Identify which cell holds the provided text, then report its [X, Y] central coordinate. 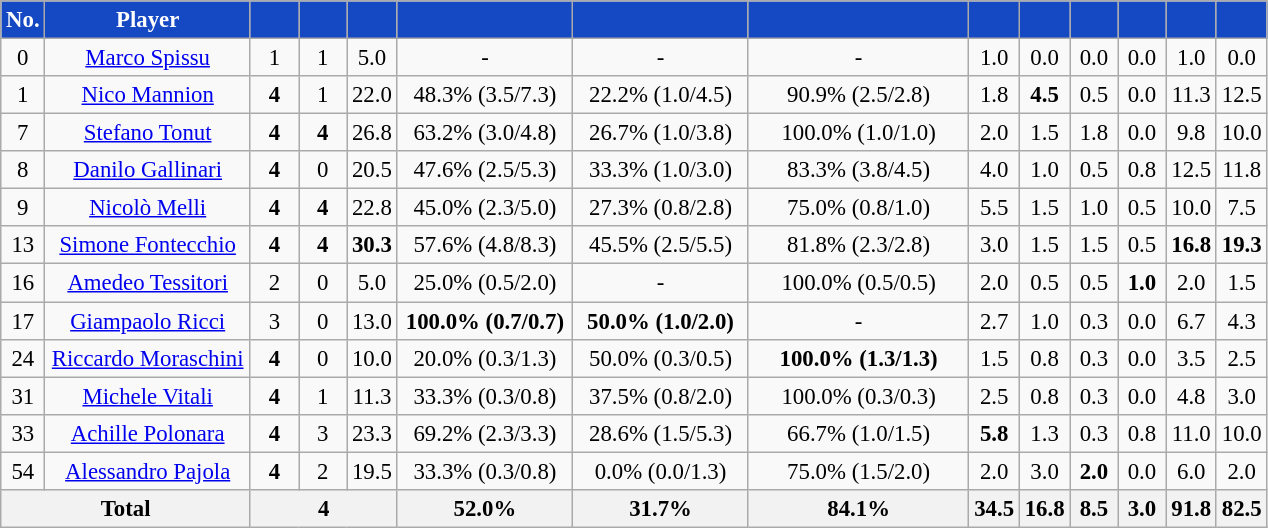
100.0% (0.3/0.3) [858, 396]
23.3 [372, 433]
No. [23, 20]
17 [23, 321]
100.0% (0.5/0.5) [858, 283]
50.0% (1.0/2.0) [661, 321]
75.0% (0.8/1.0) [858, 208]
5.8 [994, 433]
27.3% (0.8/2.8) [661, 208]
52.0% [485, 509]
Danilo Gallinari [148, 170]
Achille Polonara [148, 433]
Nicolò Melli [148, 208]
33 [23, 433]
91.8 [1191, 509]
31 [23, 396]
69.2% (2.3/3.3) [485, 433]
90.9% (2.5/2.8) [858, 95]
100.0% (0.7/0.7) [485, 321]
4.0 [994, 170]
Alessandro Pajola [148, 471]
Riccardo Moraschini [148, 358]
9 [23, 208]
4.5 [1044, 95]
2.7 [994, 321]
Michele Vitali [148, 396]
1.3 [1044, 433]
20.5 [372, 170]
Player [148, 20]
34.5 [994, 509]
57.6% (4.8/8.3) [485, 245]
Marco Spissu [148, 58]
Amedeo Tessitori [148, 283]
66.7% (1.0/1.5) [858, 433]
75.0% (1.5/2.0) [858, 471]
3.5 [1191, 358]
100.0% (1.0/1.0) [858, 133]
26.8 [372, 133]
63.2% (3.0/4.8) [485, 133]
48.3% (3.5/7.3) [485, 95]
26.7% (1.0/3.8) [661, 133]
7 [23, 133]
4.8 [1191, 396]
8.5 [1094, 509]
Simone Fontecchio [148, 245]
Total [126, 509]
19.5 [372, 471]
13.0 [372, 321]
16 [23, 283]
30.3 [372, 245]
8 [23, 170]
4.3 [1241, 321]
7.5 [1241, 208]
19.3 [1241, 245]
83.3% (3.8/4.5) [858, 170]
37.5% (0.8/2.0) [661, 396]
22.8 [372, 208]
9.8 [1191, 133]
6.7 [1191, 321]
20.0% (0.3/1.3) [485, 358]
11.0 [1191, 433]
25.0% (0.5/2.0) [485, 283]
100.0% (1.3/1.3) [858, 358]
82.5 [1241, 509]
13 [23, 245]
22.0 [372, 95]
31.7% [661, 509]
84.1% [858, 509]
54 [23, 471]
47.6% (2.5/5.3) [485, 170]
Giampaolo Ricci [148, 321]
45.0% (2.3/5.0) [485, 208]
22.2% (1.0/4.5) [661, 95]
45.5% (2.5/5.5) [661, 245]
50.0% (0.3/0.5) [661, 358]
33.3% (1.0/3.0) [661, 170]
28.6% (1.5/5.3) [661, 433]
24 [23, 358]
81.8% (2.3/2.8) [858, 245]
0.0% (0.0/1.3) [661, 471]
5.5 [994, 208]
Nico Mannion [148, 95]
11.8 [1241, 170]
Stefano Tonut [148, 133]
6.0 [1191, 471]
